Output the [x, y] coordinate of the center of the cell containing the given text.  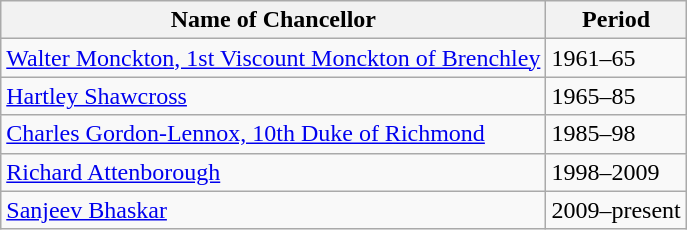
1998–2009 [616, 172]
Walter Monckton, 1st Viscount Monckton of Brenchley [274, 58]
2009–present [616, 210]
Name of Chancellor [274, 20]
Sanjeev Bhaskar [274, 210]
Period [616, 20]
Richard Attenborough [274, 172]
Charles Gordon-Lennox, 10th Duke of Richmond [274, 134]
Hartley Shawcross [274, 96]
1965–85 [616, 96]
1985–98 [616, 134]
1961–65 [616, 58]
